Provide the [x, y] coordinate of the cell's center where the given text is located.  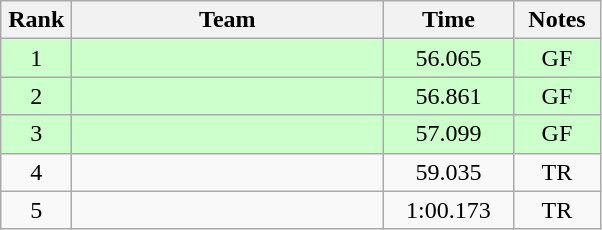
59.035 [448, 172]
5 [36, 210]
1 [36, 58]
Rank [36, 20]
3 [36, 134]
4 [36, 172]
Team [228, 20]
2 [36, 96]
Time [448, 20]
1:00.173 [448, 210]
56.861 [448, 96]
Notes [557, 20]
56.065 [448, 58]
57.099 [448, 134]
